Locate the cell with the specified text and output its [X, Y] center coordinate. 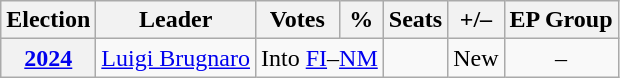
– [561, 58]
New [476, 58]
% [361, 20]
2024 [48, 58]
+/– [476, 20]
Leader [176, 20]
EP Group [561, 20]
Election [48, 20]
Votes [298, 20]
Luigi Brugnaro [176, 58]
Seats [415, 20]
Into FI–NM [320, 58]
